Output the (X, Y) coordinate of the center of the cell containing the given text.  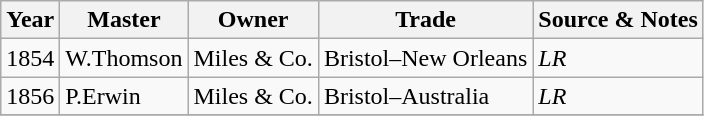
Source & Notes (618, 20)
P.Erwin (124, 96)
Bristol–Australia (425, 96)
Year (30, 20)
Master (124, 20)
Trade (425, 20)
1856 (30, 96)
Bristol–New Orleans (425, 58)
1854 (30, 58)
W.Thomson (124, 58)
Owner (253, 20)
